Identify which cell holds the provided text, then report its [x, y] central coordinate. 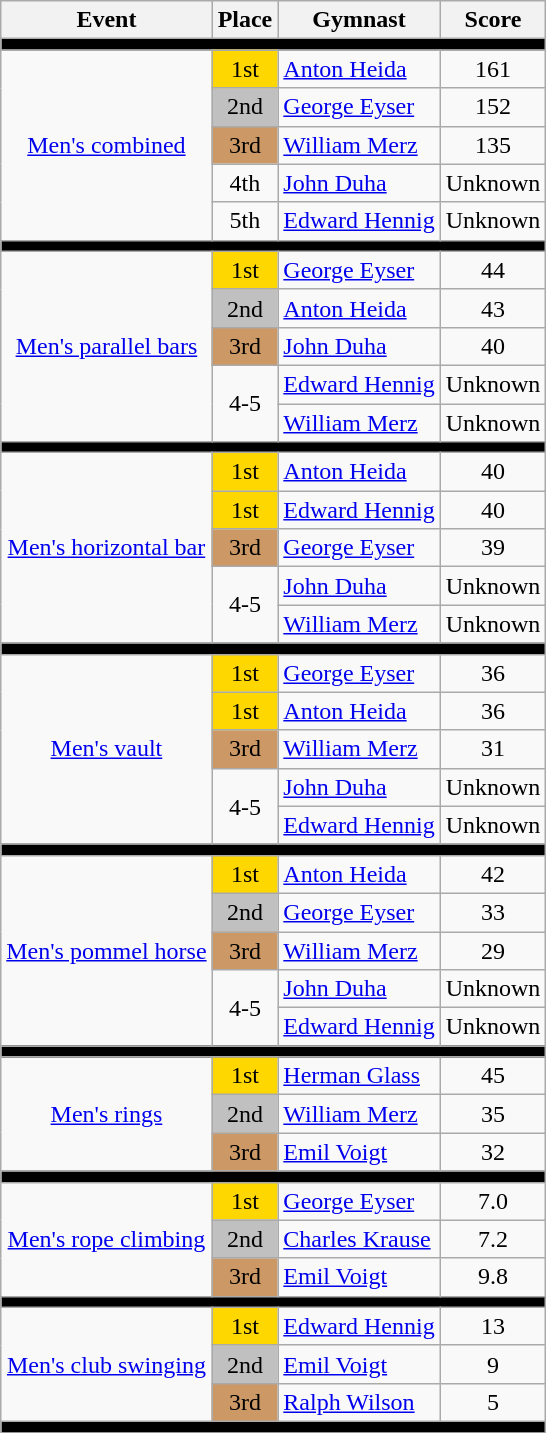
Men's rings [106, 1114]
42 [493, 874]
Men's vault [106, 749]
161 [493, 69]
Men's club swinging [106, 1364]
Event [106, 20]
Herman Glass [359, 1076]
152 [493, 107]
9 [493, 1364]
Men's parallel bars [106, 346]
31 [493, 749]
44 [493, 270]
39 [493, 548]
33 [493, 912]
Score [493, 20]
Gymnast [359, 20]
29 [493, 951]
5 [493, 1402]
Place [245, 20]
45 [493, 1076]
Men's pommel horse [106, 950]
35 [493, 1114]
7.0 [493, 1201]
Charles Krause [359, 1239]
135 [493, 145]
32 [493, 1152]
7.2 [493, 1239]
Men's rope climbing [106, 1239]
4th [245, 183]
Men's horizontal bar [106, 548]
9.8 [493, 1277]
Men's combined [106, 145]
Ralph Wilson [359, 1402]
5th [245, 221]
43 [493, 308]
13 [493, 1326]
